From the cell containing the given text, extract its center point as (x, y) coordinate. 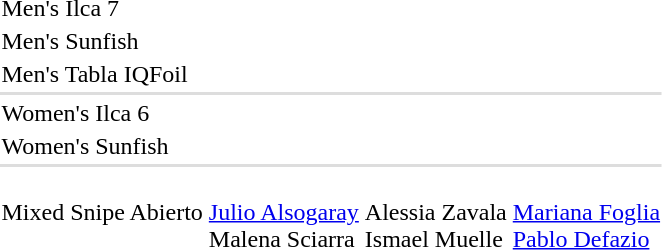
Women's Sunfish (102, 146)
Women's Ilca 6 (102, 113)
Men's Sunfish (102, 41)
Men's Tabla IQFoil (102, 74)
